Scan for the cell matching the given text and deliver its [X, Y] coordinate at center. 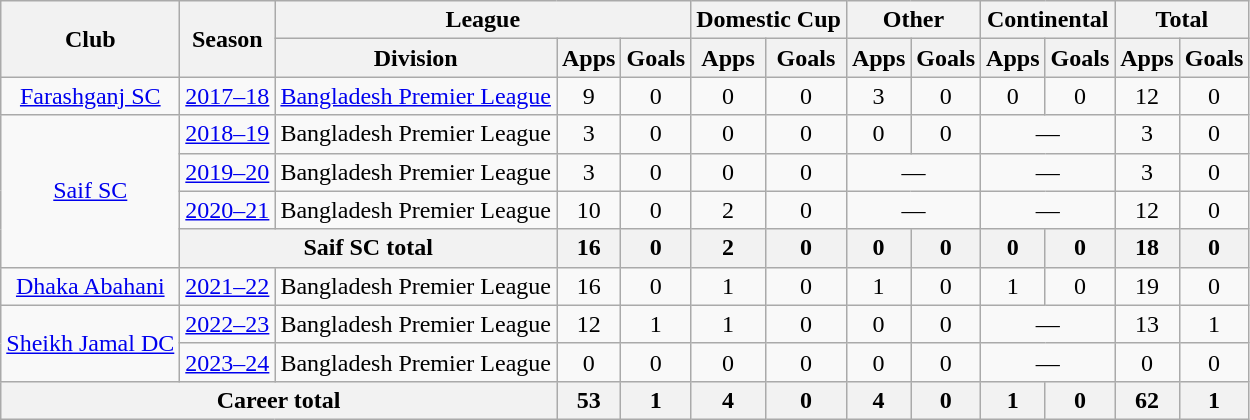
Career total [279, 400]
Other [913, 20]
Club [90, 39]
Division [416, 58]
Season [228, 39]
2017–18 [228, 96]
League [483, 20]
19 [1147, 286]
Total [1182, 20]
2023–24 [228, 362]
2021–22 [228, 286]
18 [1147, 248]
Dhaka Abahani [90, 286]
Domestic Cup [769, 20]
62 [1147, 400]
10 [588, 210]
Saif SC [90, 191]
2020–21 [228, 210]
Farashganj SC [90, 96]
Continental [1048, 20]
13 [1147, 324]
2018–19 [228, 134]
9 [588, 96]
Saif SC total [368, 248]
53 [588, 400]
2022–23 [228, 324]
Sheikh Jamal DC [90, 343]
2019–20 [228, 172]
